Find where the given text appears and provide that cell's center as [X, Y] coordinate. 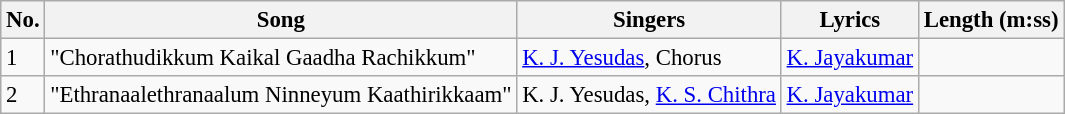
K. J. Yesudas, Chorus [649, 58]
Singers [649, 20]
1 [23, 58]
No. [23, 20]
"Chorathudikkum Kaikal Gaadha Rachikkum" [281, 58]
2 [23, 95]
K. J. Yesudas, K. S. Chithra [649, 95]
"Ethranaalethranaalum Ninneyum Kaathirikkaam" [281, 95]
Length (m:ss) [990, 20]
Lyrics [850, 20]
Song [281, 20]
